Determine the (X, Y) coordinate at the center of the cell enclosing the given text.  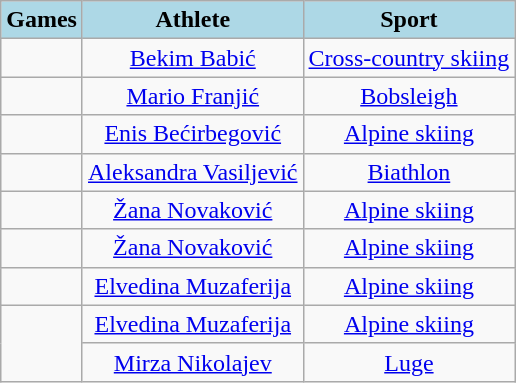
Games (42, 20)
Cross-country skiing (409, 58)
Bekim Babić (192, 58)
Biathlon (409, 172)
Mario Franjić (192, 96)
Sport (409, 20)
Mirza Nikolajev (192, 362)
Athlete (192, 20)
Luge (409, 362)
Aleksandra Vasiljević (192, 172)
Bobsleigh (409, 96)
Enis Bećirbegović (192, 134)
